Locate the cell with the specified text and output its [X, Y] center coordinate. 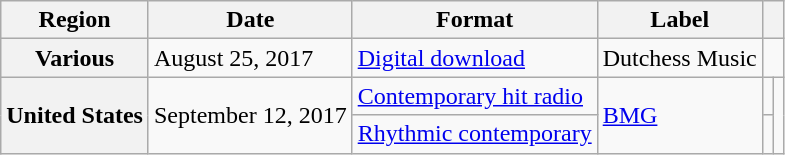
September 12, 2017 [250, 115]
August 25, 2017 [250, 58]
Date [250, 20]
Digital download [474, 58]
Label [680, 20]
BMG [680, 115]
United States [75, 115]
Dutchess Music [680, 58]
Region [75, 20]
Various [75, 58]
Format [474, 20]
Contemporary hit radio [474, 96]
Rhythmic contemporary [474, 134]
